Find where the given text appears and provide that cell's center as [x, y] coordinate. 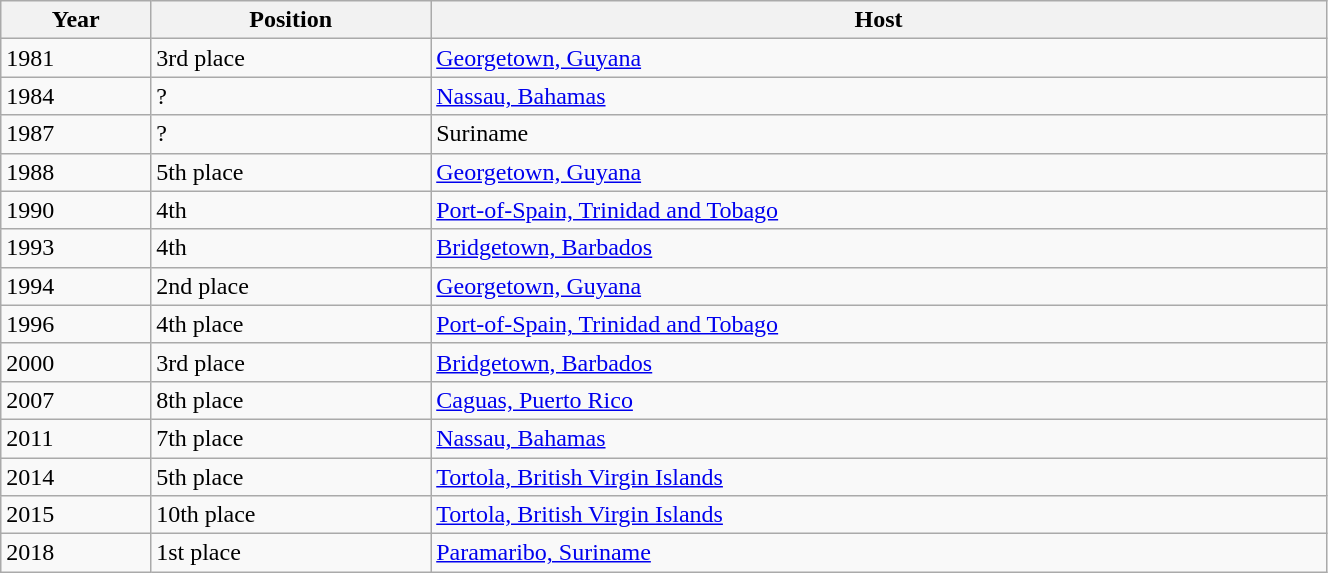
2nd place [291, 286]
10th place [291, 515]
Host [879, 20]
1994 [76, 286]
Caguas, Puerto Rico [879, 400]
1990 [76, 210]
Year [76, 20]
Position [291, 20]
1987 [76, 134]
4th place [291, 324]
2000 [76, 362]
1981 [76, 58]
1993 [76, 248]
7th place [291, 438]
8th place [291, 400]
2007 [76, 400]
1988 [76, 172]
Paramaribo, Suriname [879, 553]
1st place [291, 553]
2018 [76, 553]
1996 [76, 324]
1984 [76, 96]
Suriname [879, 134]
2015 [76, 515]
2011 [76, 438]
2014 [76, 477]
